For the text-containing cell, return its midpoint in (x, y) coordinate format. 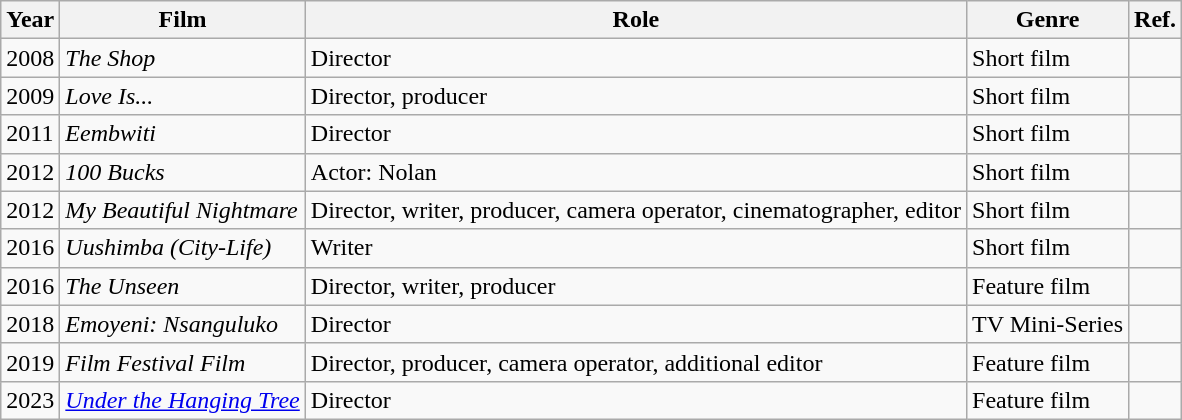
100 Bucks (182, 172)
2023 (30, 400)
Love Is... (182, 96)
Film Festival Film (182, 362)
My Beautiful Nightmare (182, 210)
Director, producer (636, 96)
TV Mini-Series (1048, 324)
Writer (636, 248)
2008 (30, 58)
Eembwiti (182, 134)
Role (636, 20)
Director, producer, camera operator, additional editor (636, 362)
Director, writer, producer (636, 286)
2019 (30, 362)
Film (182, 20)
Actor: Nolan (636, 172)
The Shop (182, 58)
Director, writer, producer, camera operator, cinematographer, editor (636, 210)
2018 (30, 324)
The Unseen (182, 286)
2011 (30, 134)
Ref. (1156, 20)
Under the Hanging Tree (182, 400)
2009 (30, 96)
Emoyeni: Nsanguluko (182, 324)
Year (30, 20)
Genre (1048, 20)
Uushimba (City-Life) (182, 248)
